Return (X, Y) of the center of cell containing provided text 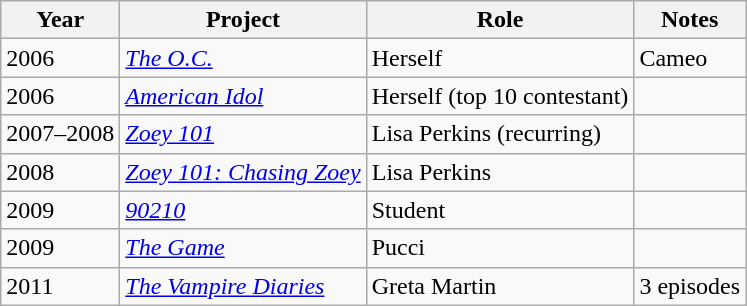
2011 (60, 286)
Zoey 101 (243, 134)
Zoey 101: Chasing Zoey (243, 172)
2008 (60, 172)
Herself (500, 58)
Lisa Perkins (500, 172)
2007–2008 (60, 134)
The Game (243, 248)
Cameo (690, 58)
3 episodes (690, 286)
The Vampire Diaries (243, 286)
American Idol (243, 96)
Student (500, 210)
The O.C. (243, 58)
Notes (690, 20)
Year (60, 20)
90210 (243, 210)
Role (500, 20)
Greta Martin (500, 286)
Lisa Perkins (recurring) (500, 134)
Herself (top 10 contestant) (500, 96)
Pucci (500, 248)
Project (243, 20)
